Find where the given text appears and provide that cell's center as [X, Y] coordinate. 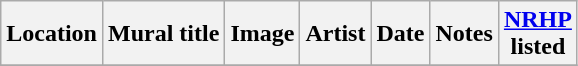
Date [400, 34]
Mural title [163, 34]
Notes [464, 34]
Location [52, 34]
NRHPlisted [538, 34]
Image [262, 34]
Artist [336, 34]
